From the cell containing the given text, extract its center point as (x, y) coordinate. 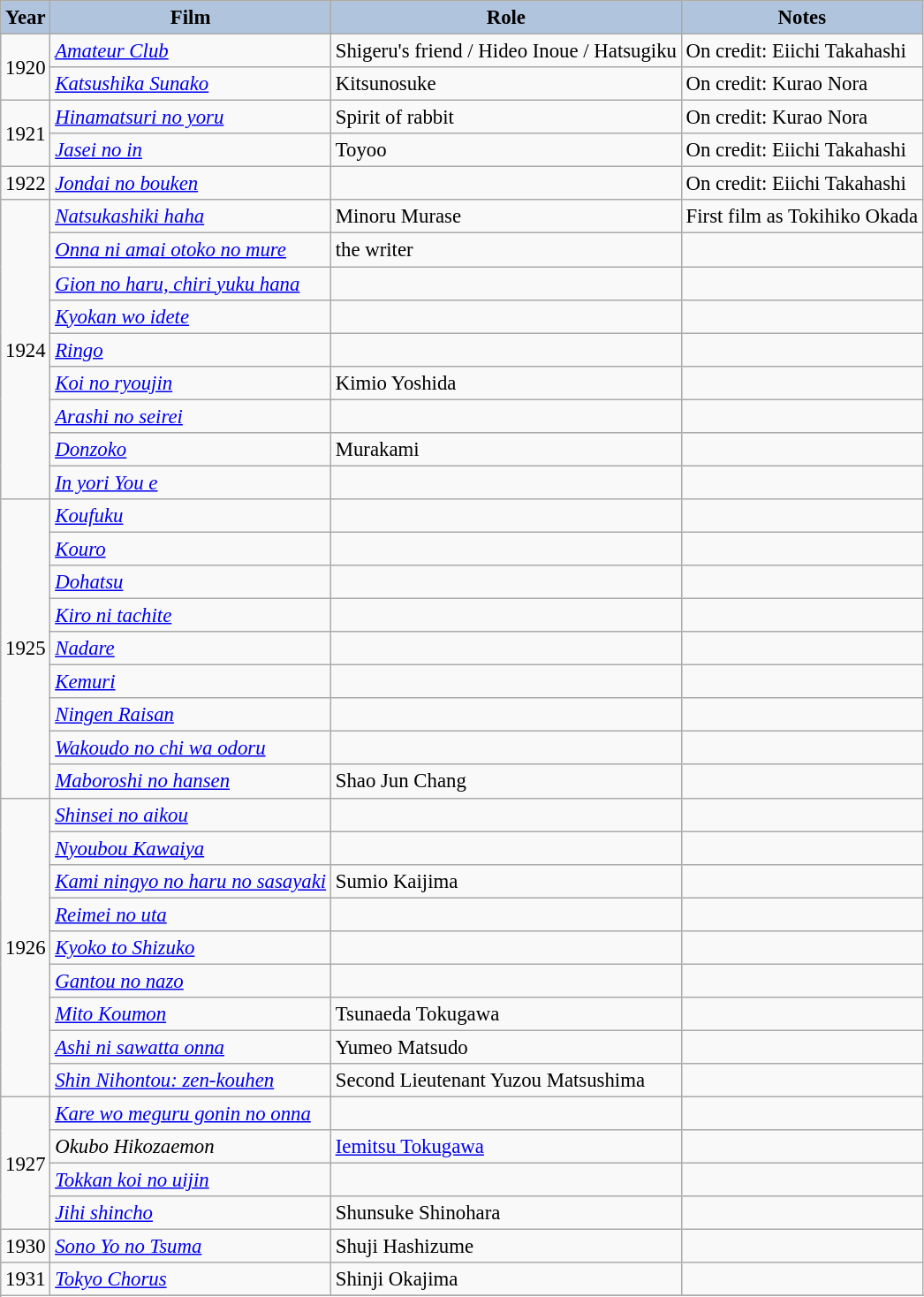
Role (505, 18)
Spirit of rabbit (505, 118)
Tokkan koi no uijin (191, 1180)
Dohatsu (191, 582)
Gion no haru, chiri yuku hana (191, 284)
Natsukashiki haha (191, 216)
Film (191, 18)
1924 (26, 349)
Kouro (191, 549)
Ashi ni sawatta onna (191, 1047)
Jondai no bouken (191, 184)
1921 (26, 134)
Hinamatsuri no yoru (191, 118)
Maboroshi no hansen (191, 782)
Shuji Hashizume (505, 1247)
1930 (26, 1247)
Kyokan wo idete (191, 316)
Minoru Murase (505, 216)
Shin Nihontou: zen-kouhen (191, 1081)
Koufuku (191, 516)
Gantou no nazo (191, 981)
Tsunaeda Tokugawa (505, 1014)
Yumeo Matsudo (505, 1047)
1925 (26, 648)
Arashi no seirei (191, 416)
Iemitsu Tokugawa (505, 1147)
Okubo Hikozaemon (191, 1147)
Toyoo (505, 150)
First film as Tokihiko Okada (802, 216)
1922 (26, 184)
Koi no ryoujin (191, 383)
Ringo (191, 350)
Shao Jun Chang (505, 782)
Katsushika Sunako (191, 84)
Kyoko to Shizuko (191, 948)
Murakami (505, 450)
the writer (505, 250)
Year (26, 18)
Shunsuke Shinohara (505, 1213)
Reimei no uta (191, 914)
Wakoudo no chi wa odoru (191, 748)
1926 (26, 947)
Kitsunosuke (505, 84)
Notes (802, 18)
In yori You e (191, 482)
Tokyo Chorus (191, 1280)
Donzoko (191, 450)
Nadare (191, 648)
Onna ni amai otoko no mure (191, 250)
Kiro ni tachite (191, 616)
Ningen Raisan (191, 715)
Mito Koumon (191, 1014)
Jasei no in (191, 150)
Shinji Okajima (505, 1280)
1931 (26, 1280)
Kimio Yoshida (505, 383)
Kare wo meguru gonin no onna (191, 1114)
Second Lieutenant Yuzou Matsushima (505, 1081)
Sono Yo no Tsuma (191, 1247)
1927 (26, 1164)
Amateur Club (191, 51)
Kemuri (191, 682)
Shinsei no aikou (191, 815)
1920 (26, 67)
Jihi shincho (191, 1213)
Shigeru's friend / Hideo Inoue / Hatsugiku (505, 51)
Nyoubou Kawaiya (191, 848)
Sumio Kaijima (505, 881)
Kami ningyo no haru no sasayaki (191, 881)
